Pinpoint the cell where the given text exists, returning its [x, y] midpoint coordinate. 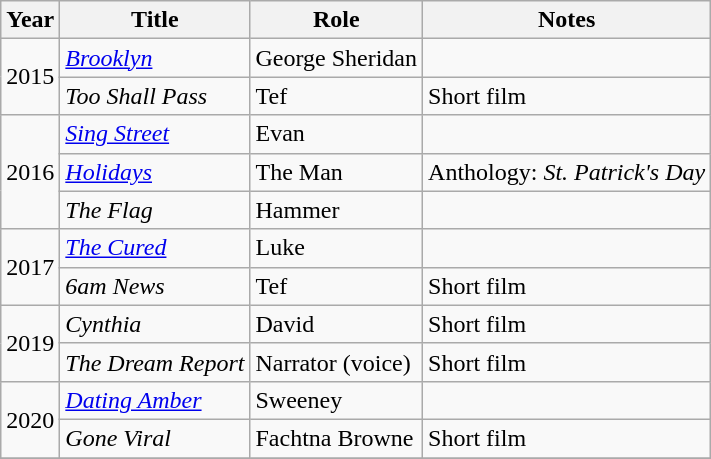
Dating Amber [155, 400]
2019 [30, 343]
Luke [336, 248]
6am News [155, 286]
Cynthia [155, 324]
2015 [30, 77]
2020 [30, 419]
Gone Viral [155, 438]
2016 [30, 172]
Year [30, 20]
Role [336, 20]
Brooklyn [155, 58]
Sweeney [336, 400]
Anthology: St. Patrick's Day [567, 172]
David [336, 324]
The Man [336, 172]
Sing Street [155, 134]
George Sheridan [336, 58]
The Cured [155, 248]
The Dream Report [155, 362]
Narrator (voice) [336, 362]
Fachtna Browne [336, 438]
Hammer [336, 210]
Title [155, 20]
The Flag [155, 210]
Evan [336, 134]
Notes [567, 20]
Holidays [155, 172]
2017 [30, 267]
Too Shall Pass [155, 96]
